Extract the [X, Y] coordinate from the center of the cell holding the provided text.  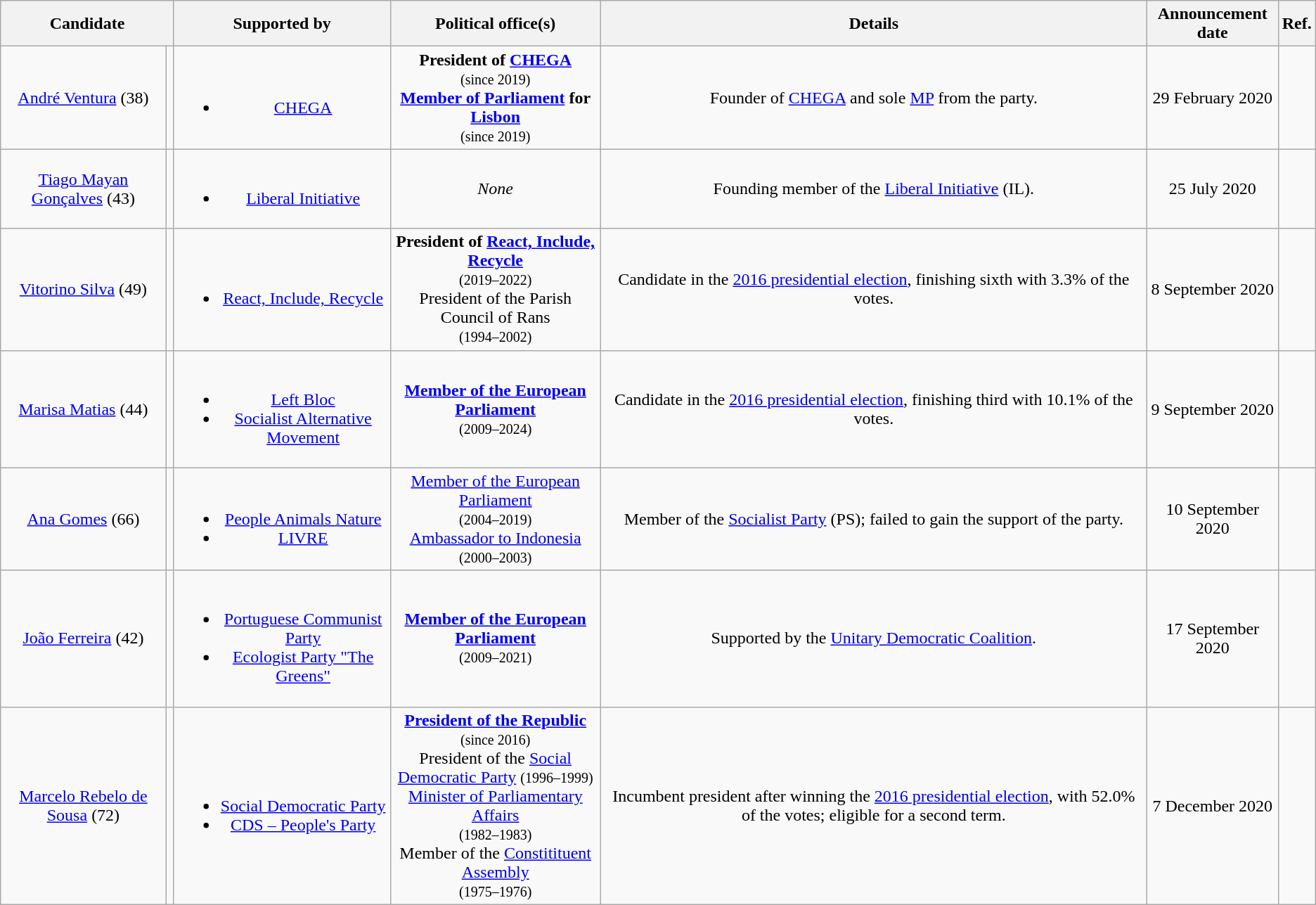
Portuguese Communist Party Ecologist Party "The Greens" [282, 638]
17 September 2020 [1212, 638]
People Animals Nature LIVRE [282, 519]
Marisa Matias (44) [83, 409]
Ref. [1296, 24]
None [495, 188]
Details [873, 24]
Candidate in the 2016 presidential election, finishing third with 10.1% of the votes. [873, 409]
Member of the European Parliament(2009–2021) [495, 638]
CHEGA [282, 98]
Marcelo Rebelo de Sousa (72) [83, 806]
Left Bloc Socialist Alternative Movement [282, 409]
Incumbent president after winning the 2016 presidential election, with 52.0% of the votes; eligible for a second term. [873, 806]
Member of the European Parliament(2004–2019)Ambassador to Indonesia(2000–2003) [495, 519]
Member of the European Parliament(2009–2024) [495, 409]
29 February 2020 [1212, 98]
9 September 2020 [1212, 409]
7 December 2020 [1212, 806]
Founding member of the Liberal Initiative (IL). [873, 188]
React, Include, Recycle [282, 290]
Political office(s) [495, 24]
Social Democratic Party CDS – People's Party [282, 806]
President of React, Include, Recycle(2019–2022)President of the Parish Council of Rans(1994–2002) [495, 290]
André Ventura (38) [83, 98]
Founder of CHEGA and sole MP from the party. [873, 98]
Liberal Initiative [282, 188]
Candidate [87, 24]
Vitorino Silva (49) [83, 290]
Ana Gomes (66) [83, 519]
João Ferreira (42) [83, 638]
25 July 2020 [1212, 188]
8 September 2020 [1212, 290]
Candidate in the 2016 presidential election, finishing sixth with 3.3% of the votes. [873, 290]
Member of the Socialist Party (PS); failed to gain the support of the party. [873, 519]
President of CHEGA(since 2019)Member of Parliament for Lisbon(since 2019) [495, 98]
Announcementdate [1212, 24]
Supported by the Unitary Democratic Coalition. [873, 638]
10 September 2020 [1212, 519]
Supported by [282, 24]
Tiago Mayan Gonçalves (43) [83, 188]
